Identify which cell holds the provided text, then report its [X, Y] central coordinate. 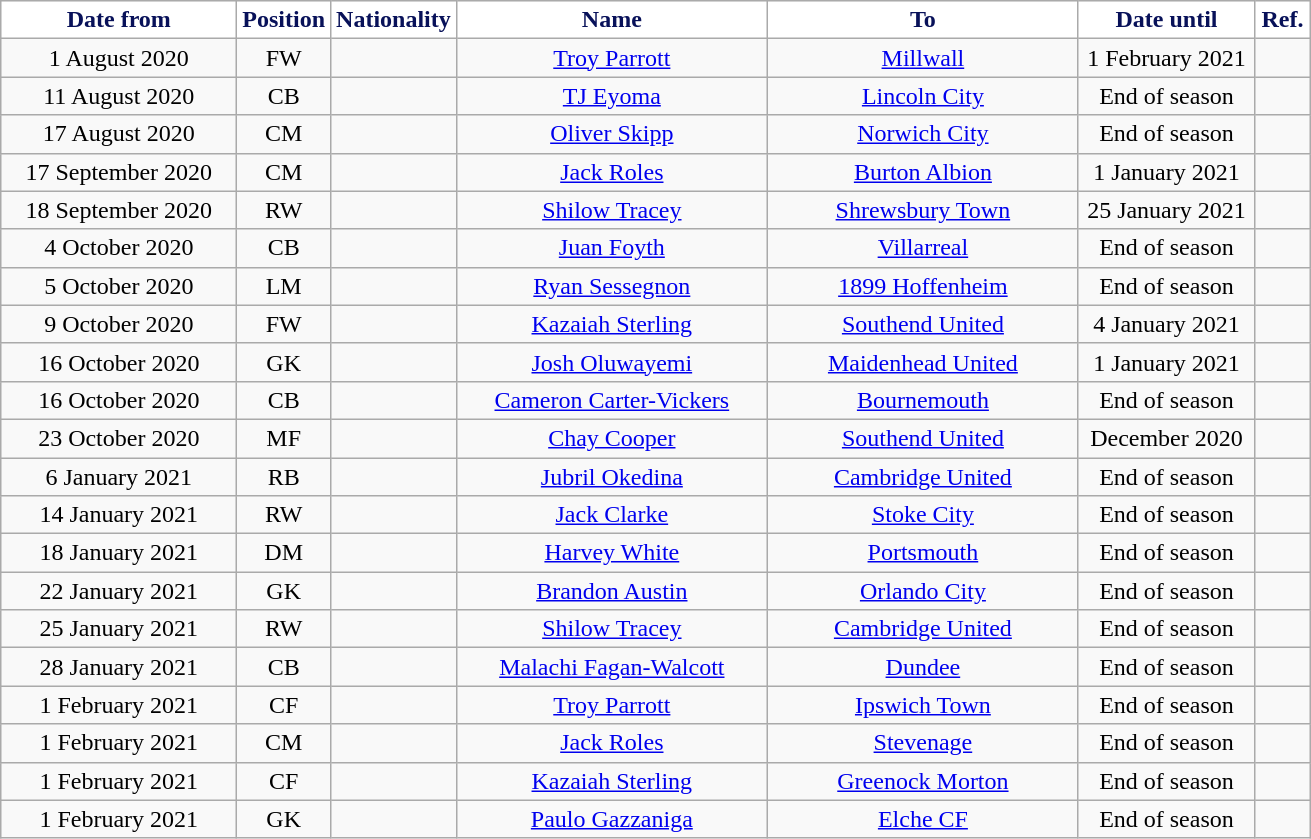
17 September 2020 [119, 172]
Elche CF [922, 819]
9 October 2020 [119, 324]
MF [284, 438]
Oliver Skipp [612, 134]
14 January 2021 [119, 515]
5 October 2020 [119, 286]
Date until [1166, 20]
Maidenhead United [922, 362]
Malachi Fagan-Walcott [612, 667]
Dundee [922, 667]
Ref. [1282, 20]
DM [284, 553]
LM [284, 286]
4 October 2020 [119, 248]
4 January 2021 [1166, 324]
6 January 2021 [119, 477]
Millwall [922, 58]
RB [284, 477]
23 October 2020 [119, 438]
Name [612, 20]
11 August 2020 [119, 96]
Bournemouth [922, 400]
Paulo Gazzaniga [612, 819]
Jubril Okedina [612, 477]
December 2020 [1166, 438]
Burton Albion [922, 172]
Ryan Sessegnon [612, 286]
Villarreal [922, 248]
Cameron Carter-Vickers [612, 400]
Shrewsbury Town [922, 210]
To [922, 20]
Date from [119, 20]
Norwich City [922, 134]
Stoke City [922, 515]
1 August 2020 [119, 58]
18 September 2020 [119, 210]
TJ Eyoma [612, 96]
1899 Hoffenheim [922, 286]
Position [284, 20]
Lincoln City [922, 96]
18 January 2021 [119, 553]
Juan Foyth [612, 248]
Nationality [394, 20]
17 August 2020 [119, 134]
Josh Oluwayemi [612, 362]
28 January 2021 [119, 667]
Orlando City [922, 591]
Brandon Austin [612, 591]
Harvey White [612, 553]
Stevenage [922, 743]
Jack Clarke [612, 515]
Ipswich Town [922, 705]
Portsmouth [922, 553]
Greenock Morton [922, 781]
Chay Cooper [612, 438]
22 January 2021 [119, 591]
